Provide the [X, Y] coordinate of the cell's center where the given text is located.  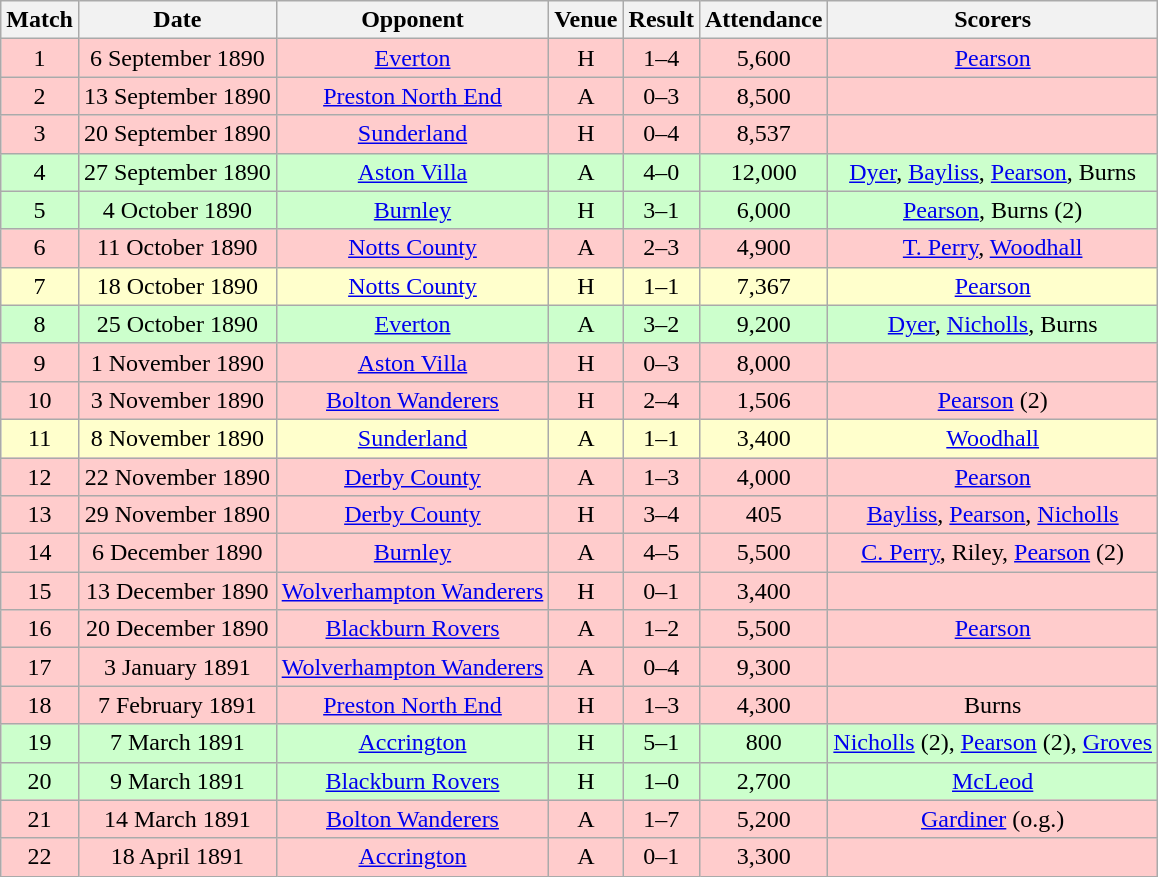
1 [40, 58]
14 March 1891 [177, 819]
17 [40, 667]
Bayliss, Pearson, Nicholls [993, 515]
C. Perry, Riley, Pearson (2) [993, 553]
Dyer, Bayliss, Pearson, Burns [993, 172]
1,506 [763, 400]
Nicholls (2), Pearson (2), Groves [993, 743]
1 November 1890 [177, 362]
18 [40, 705]
8,537 [763, 134]
8,000 [763, 362]
Pearson, Burns (2) [993, 210]
2–3 [661, 248]
5 [40, 210]
22 November 1890 [177, 477]
7,367 [763, 286]
14 [40, 553]
8 [40, 324]
6 [40, 248]
4–0 [661, 172]
3–1 [661, 210]
7 [40, 286]
5,600 [763, 58]
20 [40, 781]
4,000 [763, 477]
5–1 [661, 743]
6 December 1890 [177, 553]
6 September 1890 [177, 58]
3–2 [661, 324]
Burns [993, 705]
Gardiner (o.g.) [993, 819]
4,300 [763, 705]
1–4 [661, 58]
T. Perry, Woodhall [993, 248]
13 December 1890 [177, 591]
4,900 [763, 248]
13 September 1890 [177, 96]
1–7 [661, 819]
19 [40, 743]
Pearson (2) [993, 400]
22 [40, 857]
405 [763, 515]
18 October 1890 [177, 286]
4 [40, 172]
3 January 1891 [177, 667]
9,300 [763, 667]
20 September 1890 [177, 134]
12,000 [763, 172]
21 [40, 819]
12 [40, 477]
800 [763, 743]
3 November 1890 [177, 400]
27 September 1890 [177, 172]
11 [40, 438]
20 December 1890 [177, 629]
15 [40, 591]
4 October 1890 [177, 210]
8,500 [763, 96]
25 October 1890 [177, 324]
Result [661, 20]
2–4 [661, 400]
4–5 [661, 553]
9 [40, 362]
29 November 1890 [177, 515]
3–4 [661, 515]
Opponent [412, 20]
McLeod [993, 781]
8 November 1890 [177, 438]
3,300 [763, 857]
Woodhall [993, 438]
18 April 1891 [177, 857]
9 March 1891 [177, 781]
1–2 [661, 629]
Scorers [993, 20]
Attendance [763, 20]
9,200 [763, 324]
5,200 [763, 819]
Date [177, 20]
7 February 1891 [177, 705]
16 [40, 629]
1–0 [661, 781]
2 [40, 96]
11 October 1890 [177, 248]
7 March 1891 [177, 743]
13 [40, 515]
Dyer, Nicholls, Burns [993, 324]
3 [40, 134]
10 [40, 400]
Venue [586, 20]
6,000 [763, 210]
2,700 [763, 781]
Match [40, 20]
